Provide the [X, Y] coordinate of the cell's center where the given text is located.  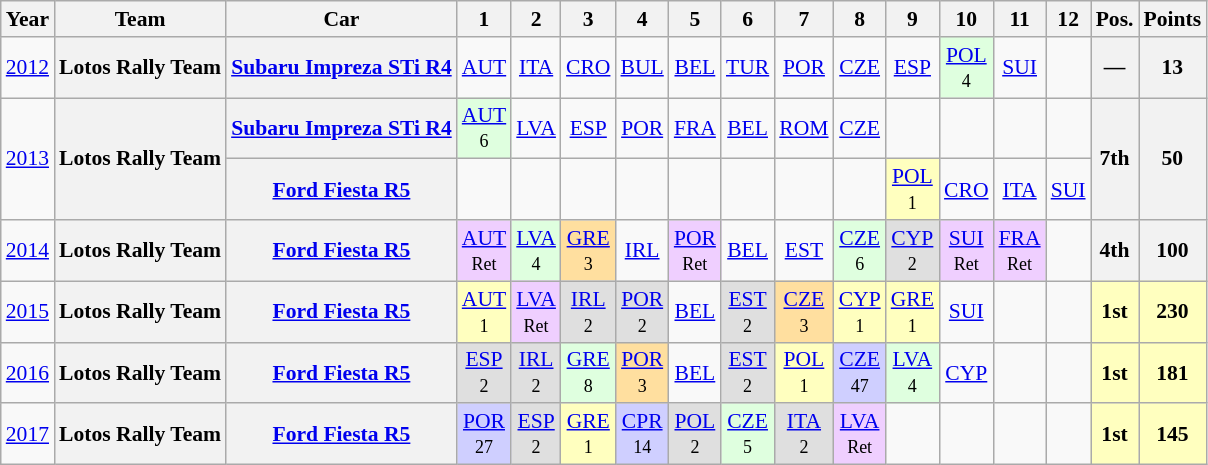
AUTRet [484, 250]
3 [588, 19]
TUR [748, 68]
4 [642, 19]
2014 [28, 250]
CZE6 [860, 250]
IRL [642, 250]
Team [140, 19]
2016 [28, 372]
AUT6 [484, 128]
CPR14 [642, 434]
6 [748, 19]
Pos. [1115, 19]
100 [1172, 250]
50 [1172, 159]
8 [860, 19]
LVA [536, 128]
POR27 [484, 434]
Points [1172, 19]
GRE3 [588, 250]
AUT [484, 68]
13 [1172, 68]
— [1115, 68]
GRE8 [588, 372]
4th [1115, 250]
181 [1172, 372]
2015 [28, 312]
2017 [28, 434]
AUT1 [484, 312]
EST [804, 250]
POL2 [695, 434]
CYP [966, 372]
FRARet [1020, 250]
Car [342, 19]
5 [695, 19]
ITA2 [804, 434]
CZE47 [860, 372]
CYP1 [860, 312]
CZE5 [748, 434]
2013 [28, 159]
CZE3 [804, 312]
POL4 [966, 68]
FRA [695, 128]
POR2 [642, 312]
2012 [28, 68]
11 [1020, 19]
CYP2 [912, 250]
ROM [804, 128]
Year [28, 19]
230 [1172, 312]
PORRet [695, 250]
12 [1068, 19]
BUL [642, 68]
2 [536, 19]
POR3 [642, 372]
SUIRet [966, 250]
145 [1172, 434]
7 [804, 19]
1 [484, 19]
7th [1115, 159]
10 [966, 19]
9 [912, 19]
